Detect which cell encompasses the target text, then output its (X, Y) center coordinate. 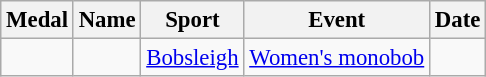
Medal (38, 20)
Name (107, 20)
Sport (192, 20)
Date (458, 20)
Women's monobob (337, 58)
Bobsleigh (192, 58)
Event (337, 20)
